For the text-containing cell, return its midpoint in [x, y] coordinate format. 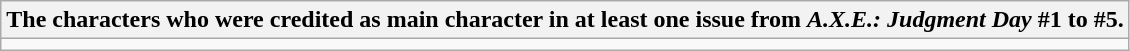
The characters who were credited as main character in at least one issue from A.X.E.: Judgment Day #1 to #5. [565, 20]
